Provide the (X, Y) coordinate of the cell's center where the given text is located.  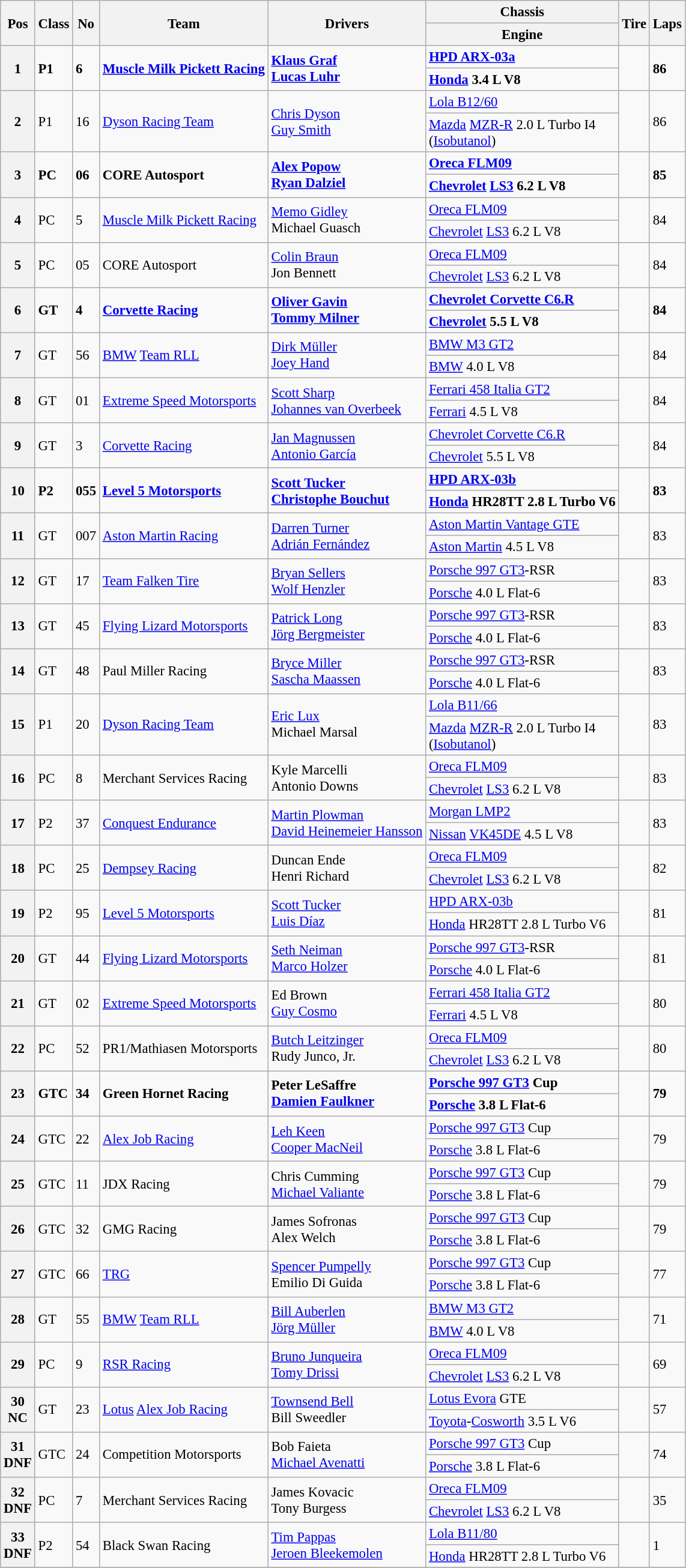
32 (87, 1229)
Duncan Ende Henri Richard (347, 868)
Alex Job Racing (184, 1138)
Martin Plowman David Heinemeier Hansson (347, 822)
Kyle Marcelli Antonio Downs (347, 778)
Bryce Miller Sascha Maassen (347, 671)
55 (87, 1319)
Dempsey Racing (184, 868)
Drivers (347, 23)
Honda 3.4 L V8 (523, 80)
54 (87, 1545)
28 (18, 1319)
Oliver Gavin Tommy Milner (347, 310)
Class (54, 23)
Tim Pappas Jeroen Bleekemolen (347, 1545)
Tire (634, 23)
Bryan Sellers Wolf Henzler (347, 581)
10 (18, 491)
05 (87, 265)
26 (18, 1229)
Aston Martin Racing (184, 535)
Bob Faieta Michael Avenatti (347, 1455)
14 (18, 671)
15 (18, 725)
Memo Gidley Michael Guasch (347, 220)
57 (667, 1410)
Nissan VK45DE 4.5 L V8 (523, 834)
Seth Neiman Marco Holzer (347, 958)
71 (667, 1319)
44 (87, 958)
27 (18, 1274)
Lotus Evora GTE (523, 1399)
Team (184, 23)
35 (667, 1500)
45 (87, 626)
19 (18, 914)
Aston Martin Vantage GTE (523, 525)
Black Swan Racing (184, 1545)
Lola B11/80 (523, 1534)
Paul Miller Racing (184, 671)
Team Falken Tire (184, 581)
Colin Braun Jon Bennett (347, 265)
02 (87, 1004)
33DNF (18, 1545)
77 (667, 1274)
Chris Cumming Michael Valiante (347, 1184)
Ed Brown Guy Cosmo (347, 1004)
Butch Leitzinger Rudy Junco, Jr. (347, 1048)
Darren Turner Adrián Fernández (347, 535)
74 (667, 1455)
Aston Martin 4.5 L V8 (523, 547)
82 (667, 868)
Lola B11/66 (523, 705)
66 (87, 1274)
James Kovacic Tony Burgess (347, 1500)
Klaus Graf Lucas Luhr (347, 68)
Laps (667, 23)
37 (87, 822)
055 (87, 491)
Lola B12/60 (523, 102)
Eric Lux Michael Marsal (347, 725)
21 (18, 1004)
Scott Tucker Luis Díaz (347, 914)
Dirk Müller Joey Hand (347, 355)
Townsend Bell Bill Sweedler (347, 1410)
Pos (18, 23)
Patrick Long Jörg Bergmeister (347, 626)
Toyota-Cosworth 3.5 L V6 (523, 1421)
PR1/Mathiasen Motorsports (184, 1048)
JDX Racing (184, 1184)
48 (87, 671)
85 (667, 175)
Conquest Endurance (184, 822)
No (87, 23)
GMG Racing (184, 1229)
52 (87, 1048)
Scott Tucker Christophe Bouchut (347, 491)
RSR Racing (184, 1364)
Leh Keen Cooper MacNeil (347, 1138)
56 (87, 355)
29 (18, 1364)
06 (87, 175)
Spencer Pumpelly Emilio Di Guida (347, 1274)
Engine (523, 35)
TRG (184, 1274)
Green Hornet Racing (184, 1094)
2 (18, 121)
Chris Dyson Guy Smith (347, 121)
18 (18, 868)
Competition Motorsports (184, 1455)
Jan Magnussen Antonio García (347, 445)
31DNF (18, 1455)
32DNF (18, 1500)
Morgan LMP2 (523, 812)
Bill Auberlen Jörg Müller (347, 1319)
Bruno Junqueira Tomy Drissi (347, 1364)
Lotus Alex Job Racing (184, 1410)
30NC (18, 1410)
34 (87, 1094)
Chassis (523, 12)
Alex Popow Ryan Dalziel (347, 175)
007 (87, 535)
Scott Sharp Johannes van Overbeek (347, 400)
01 (87, 400)
Peter LeSaffre Damien Faulkner (347, 1094)
12 (18, 581)
13 (18, 626)
69 (667, 1364)
HPD ARX-03a (523, 57)
95 (87, 914)
James Sofronas Alex Welch (347, 1229)
